From the cell containing the given text, extract its center point as (X, Y) coordinate. 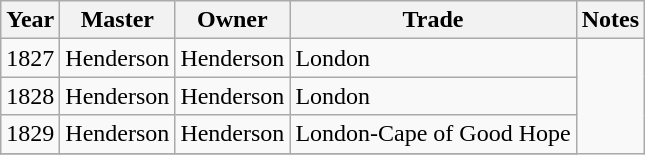
1827 (30, 58)
Notes (610, 20)
1828 (30, 96)
Trade (433, 20)
Year (30, 20)
1829 (30, 134)
Owner (232, 20)
Master (118, 20)
London-Cape of Good Hope (433, 134)
